Find where the given text appears and provide that cell's center as (x, y) coordinate. 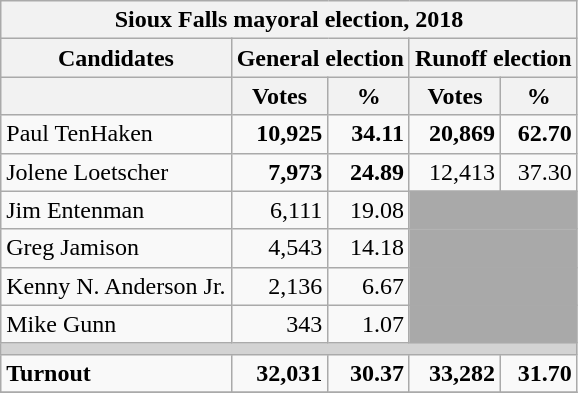
34.11 (369, 134)
19.08 (369, 210)
12,413 (454, 172)
6.67 (369, 286)
Jolene Loetscher (116, 172)
6,111 (280, 210)
Candidates (116, 58)
2,136 (280, 286)
Runoff election (493, 58)
Paul TenHaken (116, 134)
343 (280, 324)
4,543 (280, 248)
32,031 (280, 373)
31.70 (538, 373)
Kenny N. Anderson Jr. (116, 286)
10,925 (280, 134)
Mike Gunn (116, 324)
33,282 (454, 373)
Sioux Falls mayoral election, 2018 (289, 20)
Greg Jamison (116, 248)
14.18 (369, 248)
62.70 (538, 134)
Turnout (116, 373)
General election (320, 58)
30.37 (369, 373)
1.07 (369, 324)
24.89 (369, 172)
20,869 (454, 134)
37.30 (538, 172)
Jim Entenman (116, 210)
7,973 (280, 172)
